Output the (X, Y) coordinate of the center of the cell containing the given text.  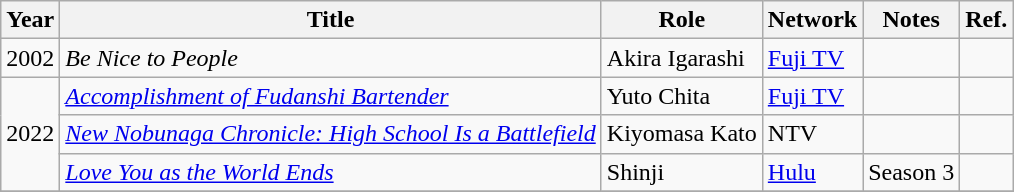
Be Nice to People (330, 58)
Season 3 (912, 172)
NTV (812, 134)
2022 (30, 134)
Shinji (682, 172)
Hulu (812, 172)
Network (812, 20)
Accomplishment of Fudanshi Bartender (330, 96)
Title (330, 20)
Ref. (986, 20)
New Nobunaga Chronicle: High School Is a Battlefield (330, 134)
Notes (912, 20)
Kiyomasa Kato (682, 134)
Love You as the World Ends (330, 172)
Year (30, 20)
Yuto Chita (682, 96)
2002 (30, 58)
Role (682, 20)
Akira Igarashi (682, 58)
